Output the (x, y) coordinate of the center of the cell containing the given text.  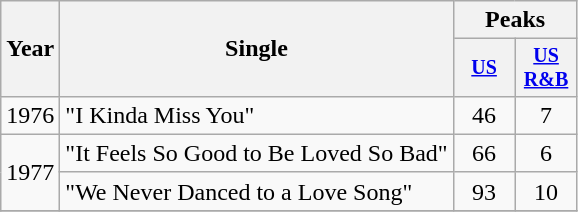
Year (30, 49)
10 (546, 191)
"I Kinda Miss You" (256, 115)
1977 (30, 172)
USR&B (546, 68)
93 (484, 191)
US (484, 68)
Peaks (515, 20)
46 (484, 115)
"It Feels So Good to Be Loved So Bad" (256, 153)
6 (546, 153)
Single (256, 49)
"We Never Danced to a Love Song" (256, 191)
1976 (30, 115)
7 (546, 115)
66 (484, 153)
